Determine the [x, y] coordinate at the center of the cell enclosing the given text.  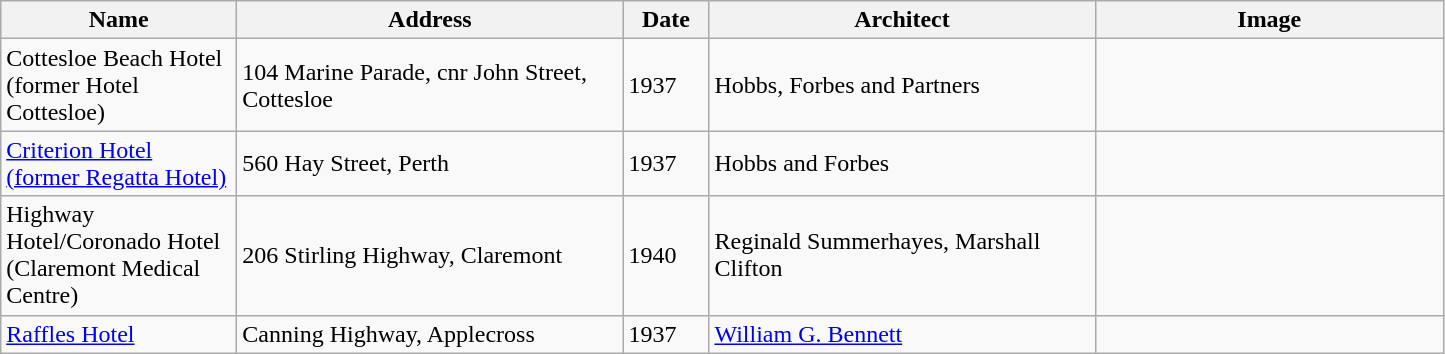
Hobbs and Forbes [902, 164]
Highway Hotel/Coronado Hotel (Claremont Medical Centre) [119, 256]
Reginald Summerhayes, Marshall Clifton [902, 256]
104 Marine Parade, cnr John Street, Cottesloe [430, 85]
Name [119, 20]
Architect [902, 20]
William G. Bennett [902, 334]
Cottesloe Beach Hotel (former Hotel Cottesloe) [119, 85]
Raffles Hotel [119, 334]
Address [430, 20]
560 Hay Street, Perth [430, 164]
206 Stirling Highway, Claremont [430, 256]
Hobbs, Forbes and Partners [902, 85]
Image [1270, 20]
Criterion Hotel (former Regatta Hotel) [119, 164]
1940 [666, 256]
Canning Highway, Applecross [430, 334]
Date [666, 20]
